From the cell containing the given text, extract its center point as (x, y) coordinate. 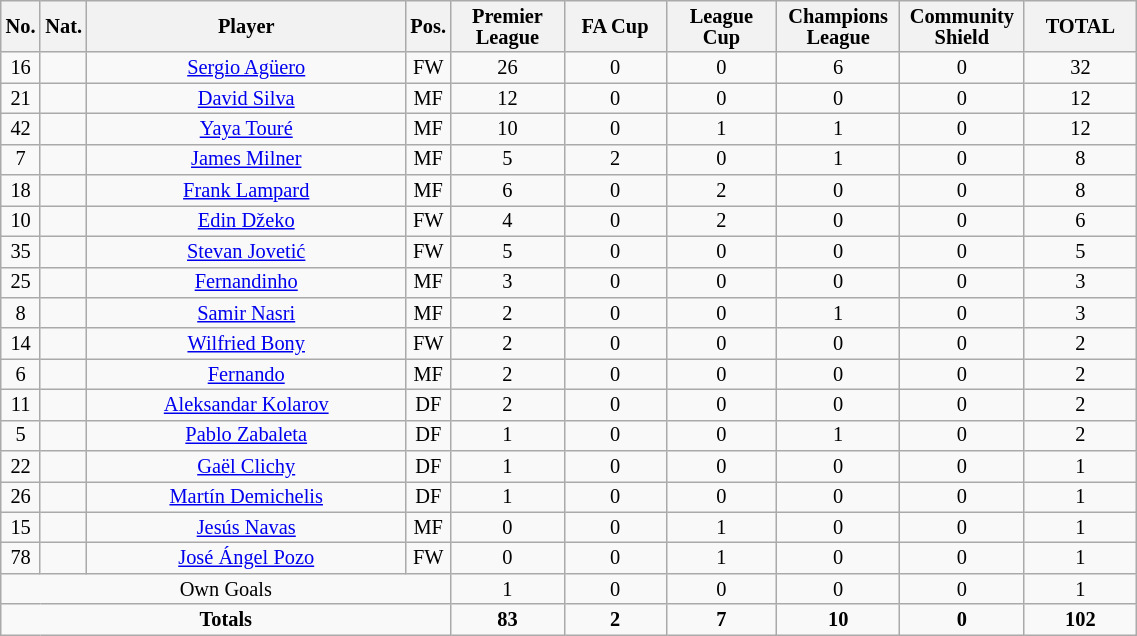
Fernando (246, 374)
No. (21, 26)
Pos. (428, 26)
14 (21, 344)
League Cup (722, 26)
James Milner (246, 160)
32 (1080, 68)
Yaya Touré (246, 128)
Nat. (63, 26)
21 (21, 98)
Martín Demichelis (246, 496)
Champions League (838, 26)
16 (21, 68)
Gaël Clichy (246, 466)
18 (21, 190)
Own Goals (226, 588)
15 (21, 528)
Wilfried Bony (246, 344)
Aleksandar Kolarov (246, 404)
Pablo Zabaleta (246, 436)
Samir Nasri (246, 312)
Stevan Jovetić (246, 252)
22 (21, 466)
Sergio Agüero (246, 68)
Community Shield (962, 26)
TOTAL (1080, 26)
4 (508, 220)
Premier League (508, 26)
35 (21, 252)
Player (246, 26)
Fernandinho (246, 282)
102 (1080, 620)
Jesús Navas (246, 528)
José Ángel Pozo (246, 558)
David Silva (246, 98)
42 (21, 128)
Totals (226, 620)
Edin Džeko (246, 220)
FA Cup (615, 26)
83 (508, 620)
25 (21, 282)
Frank Lampard (246, 190)
11 (21, 404)
78 (21, 558)
